Capture the cell that displays the provided text and extract its [x, y] central coordinate. 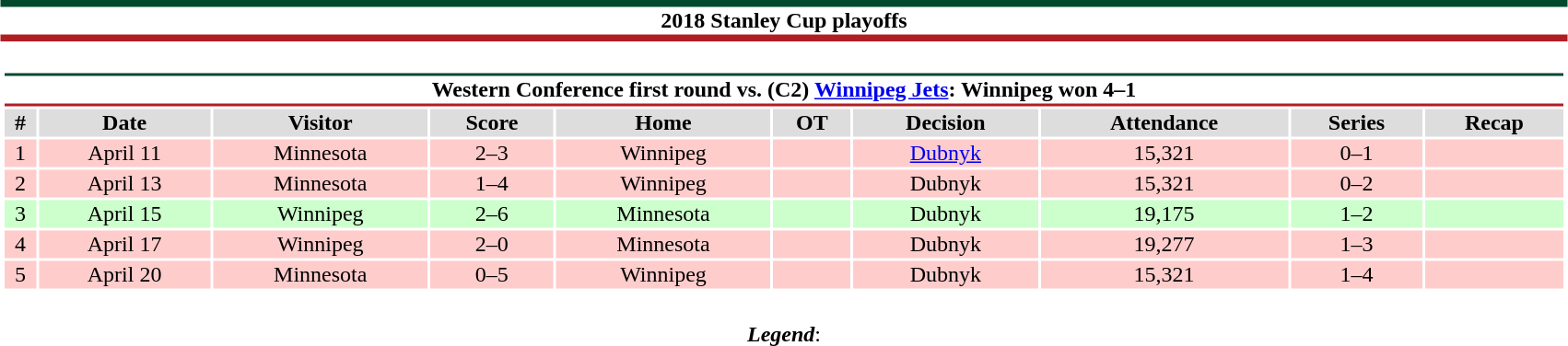
April 15 [125, 214]
0–1 [1356, 154]
April 17 [125, 244]
1–2 [1356, 214]
April 20 [125, 275]
OT [812, 122]
5 [20, 275]
Recap [1494, 122]
2–6 [492, 214]
Decision [945, 122]
2–0 [492, 244]
# [20, 122]
Score [492, 122]
4 [20, 244]
Visitor [321, 122]
Home [663, 122]
3 [20, 214]
2018 Stanley Cup playoffs [784, 20]
1–3 [1356, 244]
19,175 [1164, 214]
Date [125, 122]
19,277 [1164, 244]
0–2 [1356, 183]
Attendance [1164, 122]
Series [1356, 122]
2–3 [492, 154]
1 [20, 154]
0–5 [492, 275]
Western Conference first round vs. (C2) Winnipeg Jets: Winnipeg won 4–1 [783, 90]
2 [20, 183]
April 13 [125, 183]
April 11 [125, 154]
